Provide the [X, Y] coordinate of the cell's center where the given text is located.  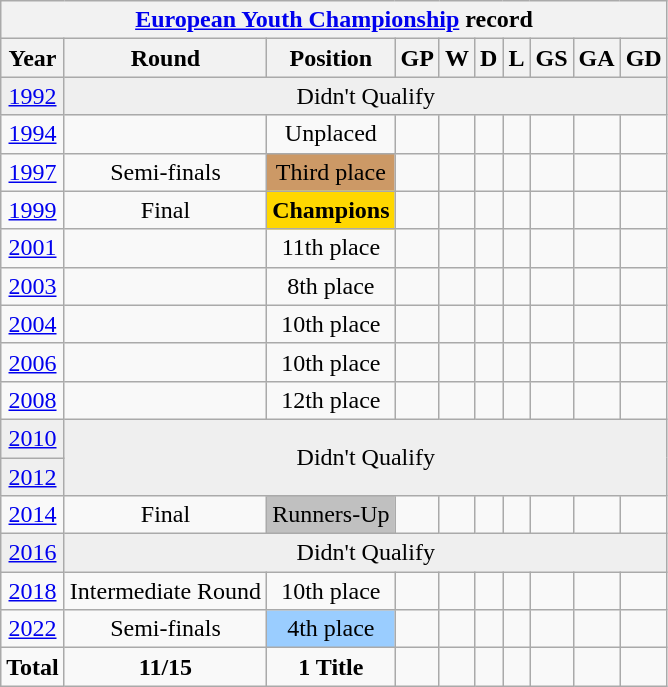
2008 [33, 400]
L [516, 58]
11/15 [165, 667]
Runners-Up [331, 515]
1 Title [331, 667]
4th place [331, 629]
11th place [331, 248]
1994 [33, 134]
2001 [33, 248]
Round [165, 58]
Unplaced [331, 134]
Champions [331, 210]
Position [331, 58]
Third place [331, 172]
2003 [33, 286]
GS [552, 58]
1992 [33, 96]
Total [33, 667]
2012 [33, 477]
2014 [33, 515]
Intermediate Round [165, 591]
2018 [33, 591]
2004 [33, 324]
2006 [33, 362]
GP [417, 58]
8th place [331, 286]
2010 [33, 438]
Year [33, 58]
2016 [33, 553]
1997 [33, 172]
1999 [33, 210]
12th place [331, 400]
GA [596, 58]
2022 [33, 629]
European Youth Championship record [334, 20]
W [456, 58]
D [489, 58]
GD [644, 58]
